For the text-containing cell, return its midpoint in [x, y] coordinate format. 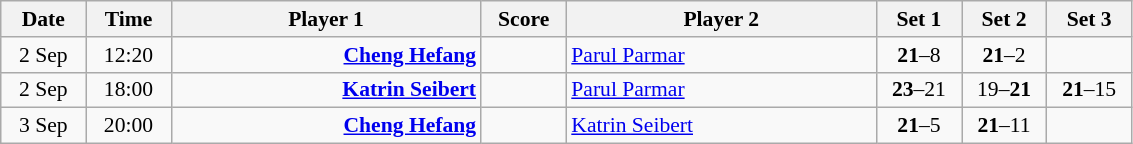
18:00 [128, 90]
Player 2 [721, 19]
21–15 [1090, 90]
19–21 [1004, 90]
21–5 [918, 126]
3 Sep [44, 126]
Set 1 [918, 19]
Time [128, 19]
12:20 [128, 55]
23–21 [918, 90]
Set 3 [1090, 19]
21–11 [1004, 126]
Player 1 [326, 19]
21–8 [918, 55]
Score [524, 19]
Date [44, 19]
20:00 [128, 126]
Set 2 [1004, 19]
21–2 [1004, 55]
